Output the [x, y] coordinate of the center of the cell containing the given text.  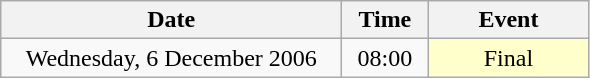
Wednesday, 6 December 2006 [172, 58]
08:00 [385, 58]
Date [172, 20]
Event [508, 20]
Final [508, 58]
Time [385, 20]
